Locate the cell with the specified text and output its (X, Y) center coordinate. 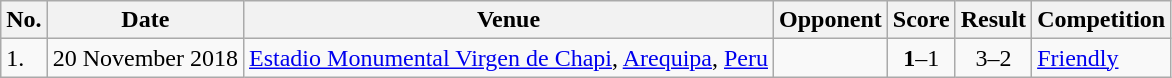
Result (993, 20)
20 November 2018 (145, 58)
Friendly (1102, 58)
1–1 (921, 58)
Competition (1102, 20)
1. (24, 58)
Opponent (831, 20)
Date (145, 20)
Venue (509, 20)
Estadio Monumental Virgen de Chapi, Arequipa, Peru (509, 58)
Score (921, 20)
3–2 (993, 58)
No. (24, 20)
